Identify which cell holds the provided text, then report its [X, Y] central coordinate. 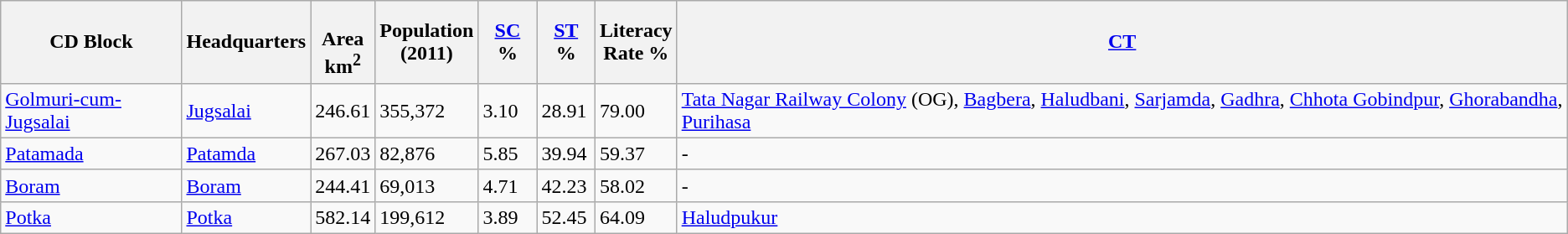
Golmuri-cum-Jugsalai [91, 111]
Headquarters [246, 42]
199,612 [427, 217]
Population(2011) [427, 42]
64.09 [636, 217]
Patamada [91, 153]
39.94 [566, 153]
3.89 [508, 217]
CD Block [91, 42]
4.71 [508, 185]
82,876 [427, 153]
244.41 [343, 185]
69,013 [427, 185]
42.23 [566, 185]
SC % [508, 42]
58.02 [636, 185]
Haludpukur [1122, 217]
CT [1122, 42]
355,372 [427, 111]
246.61 [343, 111]
267.03 [343, 153]
582.14 [343, 217]
Patamda [246, 153]
Literacy Rate % [636, 42]
52.45 [566, 217]
5.85 [508, 153]
Jugsalai [246, 111]
28.91 [566, 111]
79.00 [636, 111]
ST % [566, 42]
3.10 [508, 111]
Areakm2 [343, 42]
59.37 [636, 153]
Tata Nagar Railway Colony (OG), Bagbera, Haludbani, Sarjamda, Gadhra, Chhota Gobindpur, Ghorabandha, Purihasa [1122, 111]
